Scan for the cell matching the given text and deliver its [x, y] coordinate at center. 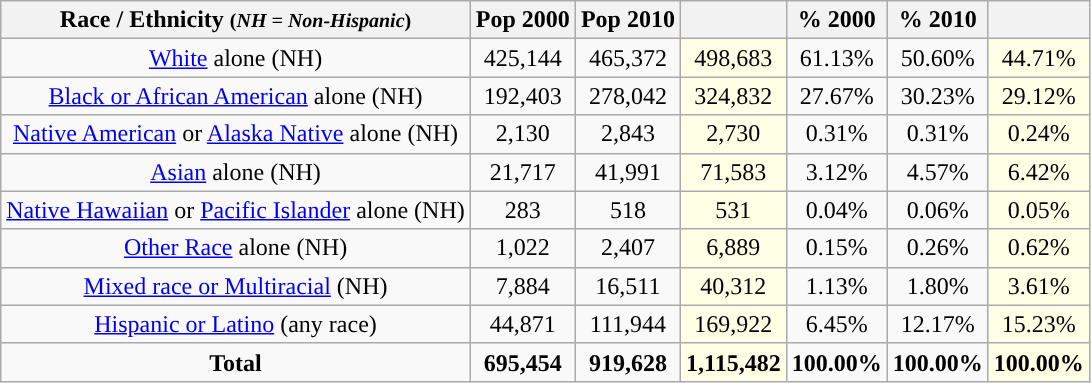
Black or African American alone (NH) [236, 96]
0.24% [1038, 134]
Hispanic or Latino (any race) [236, 324]
15.23% [1038, 324]
0.62% [1038, 248]
3.61% [1038, 286]
2,843 [628, 134]
0.04% [836, 210]
0.05% [1038, 210]
695,454 [522, 362]
% 2000 [836, 20]
Pop 2010 [628, 20]
169,922 [733, 324]
2,407 [628, 248]
6.42% [1038, 172]
Pop 2000 [522, 20]
3.12% [836, 172]
278,042 [628, 96]
2,130 [522, 134]
0.15% [836, 248]
Asian alone (NH) [236, 172]
Other Race alone (NH) [236, 248]
6,889 [733, 248]
465,372 [628, 58]
21,717 [522, 172]
Native Hawaiian or Pacific Islander alone (NH) [236, 210]
192,403 [522, 96]
1,022 [522, 248]
40,312 [733, 286]
Native American or Alaska Native alone (NH) [236, 134]
White alone (NH) [236, 58]
0.06% [938, 210]
4.57% [938, 172]
518 [628, 210]
29.12% [1038, 96]
1.13% [836, 286]
71,583 [733, 172]
Total [236, 362]
531 [733, 210]
12.17% [938, 324]
919,628 [628, 362]
0.26% [938, 248]
61.13% [836, 58]
41,991 [628, 172]
498,683 [733, 58]
% 2010 [938, 20]
283 [522, 210]
Race / Ethnicity (NH = Non-Hispanic) [236, 20]
16,511 [628, 286]
30.23% [938, 96]
50.60% [938, 58]
324,832 [733, 96]
44,871 [522, 324]
27.67% [836, 96]
7,884 [522, 286]
Mixed race or Multiracial (NH) [236, 286]
111,944 [628, 324]
1.80% [938, 286]
44.71% [1038, 58]
2,730 [733, 134]
425,144 [522, 58]
6.45% [836, 324]
1,115,482 [733, 362]
